Pinpoint the cell where the given text exists, returning its [x, y] midpoint coordinate. 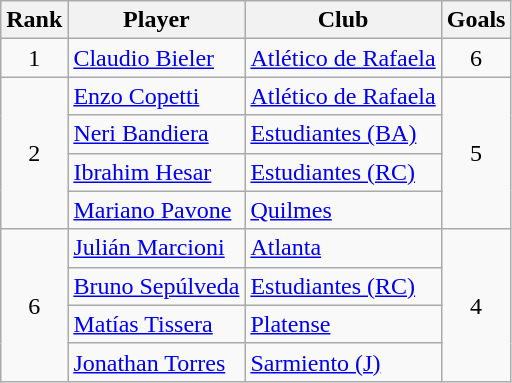
Club [343, 20]
Estudiantes (BA) [343, 134]
Ibrahim Hesar [156, 172]
Goals [476, 20]
Atlanta [343, 248]
Sarmiento (J) [343, 362]
Platense [343, 324]
Claudio Bieler [156, 58]
Julián Marcioni [156, 248]
Mariano Pavone [156, 210]
Enzo Copetti [156, 96]
1 [34, 58]
2 [34, 153]
Neri Bandiera [156, 134]
Quilmes [343, 210]
Matías Tissera [156, 324]
Player [156, 20]
Jonathan Torres [156, 362]
Bruno Sepúlveda [156, 286]
4 [476, 305]
Rank [34, 20]
5 [476, 153]
